For the text-containing cell, return its midpoint in (x, y) coordinate format. 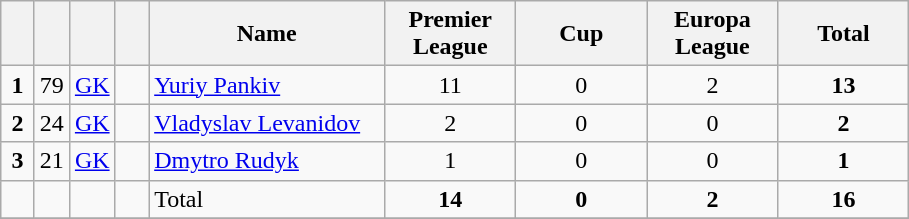
3 (18, 161)
13 (844, 85)
Premier League (450, 34)
Name (267, 34)
Europa League (712, 34)
11 (450, 85)
14 (450, 199)
24 (52, 123)
Cup (582, 34)
Vladyslav Levanidov (267, 123)
79 (52, 85)
Yuriy Pankiv (267, 85)
Dmytro Rudyk (267, 161)
21 (52, 161)
16 (844, 199)
